Return (x, y) of the center of cell containing provided text 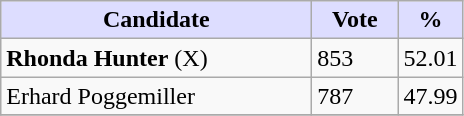
853 (355, 58)
52.01 (430, 58)
Candidate (156, 20)
Erhard Poggemiller (156, 96)
% (430, 20)
Rhonda Hunter (X) (156, 58)
47.99 (430, 96)
Vote (355, 20)
787 (355, 96)
